Return [X, Y] of the center of cell containing provided text 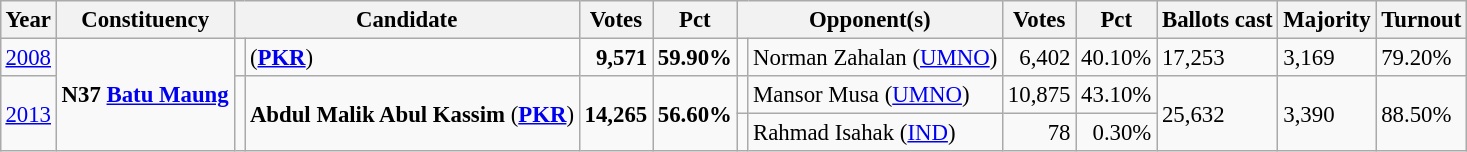
43.10% [1116, 95]
88.50% [1422, 114]
Turnout [1422, 20]
Rahmad Isahak (IND) [876, 133]
Constituency [145, 20]
Year [28, 20]
9,571 [616, 57]
3,169 [1327, 57]
Norman Zahalan (UMNO) [876, 57]
Mansor Musa (UMNO) [876, 95]
Opponent(s) [870, 20]
(PKR) [412, 57]
3,390 [1327, 114]
Candidate [406, 20]
25,632 [1218, 114]
10,875 [1040, 95]
Abdul Malik Abul Kassim (PKR) [412, 114]
78 [1040, 133]
6,402 [1040, 57]
N37 Batu Maung [145, 94]
Ballots cast [1218, 20]
0.30% [1116, 133]
79.20% [1422, 57]
40.10% [1116, 57]
14,265 [616, 114]
2008 [28, 57]
Majority [1327, 20]
56.60% [696, 114]
2013 [28, 114]
17,253 [1218, 57]
59.90% [696, 57]
